Detect which cell encompasses the target text, then output its [x, y] center coordinate. 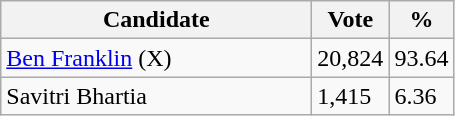
1,415 [350, 96]
6.36 [422, 96]
Savitri Bhartia [156, 96]
20,824 [350, 58]
Vote [350, 20]
Candidate [156, 20]
Ben Franklin (X) [156, 58]
% [422, 20]
93.64 [422, 58]
